Search for the cell housing the specified text and yield its (X, Y) center coordinate. 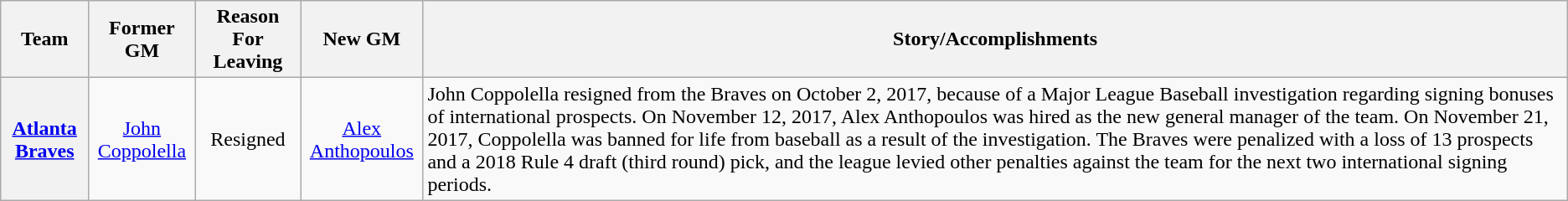
John Coppolella (142, 139)
New GM (362, 39)
Story/Accomplishments (995, 39)
Atlanta Braves (45, 139)
Alex Anthopoulos (362, 139)
Former GM (142, 39)
Resigned (248, 139)
Team (45, 39)
Reason For Leaving (248, 39)
